Return [x, y] of the center of cell containing provided text 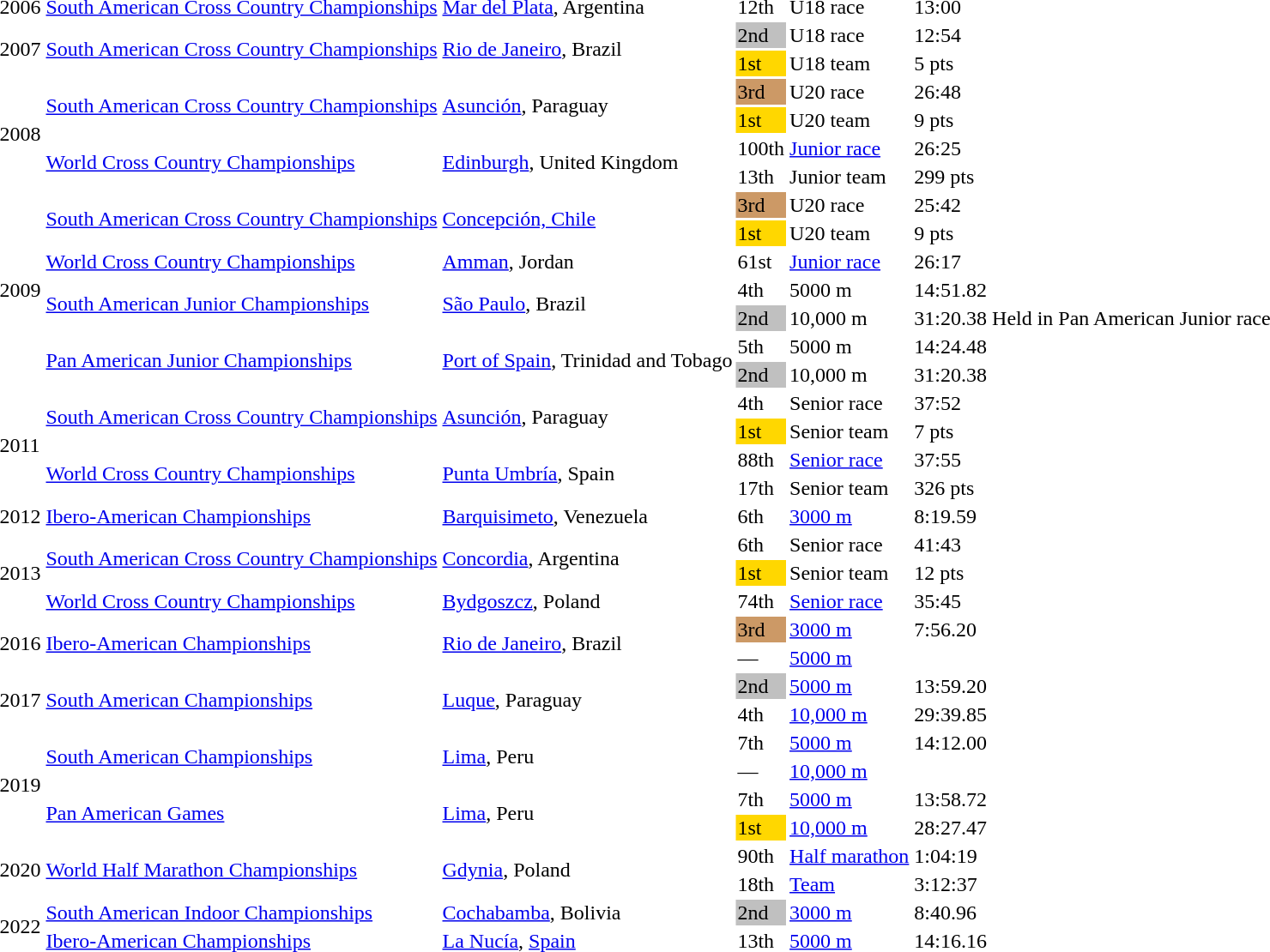
Edinburgh, United Kingdom [587, 163]
Amman, Jordan [587, 262]
U18 team [850, 63]
Cochabamba, Bolivia [587, 913]
14:24.48 [951, 346]
Gdynia, Poland [587, 870]
8:19.59 [951, 516]
88th [761, 460]
61st [761, 262]
28:27.47 [951, 828]
7 pts [951, 431]
37:55 [951, 460]
São Paulo, Brazil [587, 304]
12 pts [951, 573]
26:17 [951, 262]
18th [761, 884]
Punta Umbría, Spain [587, 473]
Pan American Junior Championships [242, 360]
14:12.00 [951, 743]
Barquisimeto, Venezuela [587, 516]
29:39.85 [951, 714]
South American Indoor Championships [242, 913]
Concordia, Argentina [587, 559]
90th [761, 856]
Junior team [850, 177]
41:43 [951, 545]
14:51.82 [951, 290]
3:12:37 [951, 884]
Half marathon [850, 856]
13:59.20 [951, 686]
South American Junior Championships [242, 304]
1:04:19 [951, 856]
13:58.72 [951, 799]
74th [761, 601]
25:42 [951, 205]
17th [761, 488]
5 pts [951, 63]
World Half Marathon Championships [242, 870]
37:52 [951, 403]
26:48 [951, 92]
13th [761, 177]
Team [850, 884]
35:45 [951, 601]
Pan American Games [242, 813]
Concepción, Chile [587, 220]
12:54 [951, 35]
326 pts [951, 488]
Bydgoszcz, Poland [587, 601]
299 pts [951, 177]
7:56.20 [951, 630]
Luque, Paraguay [587, 700]
U18 race [850, 35]
26:25 [951, 148]
5th [761, 346]
100th [761, 148]
8:40.96 [951, 913]
Port of Spain, Trinidad and Tobago [587, 360]
